Output the (X, Y) coordinate of the center of the cell containing the given text.  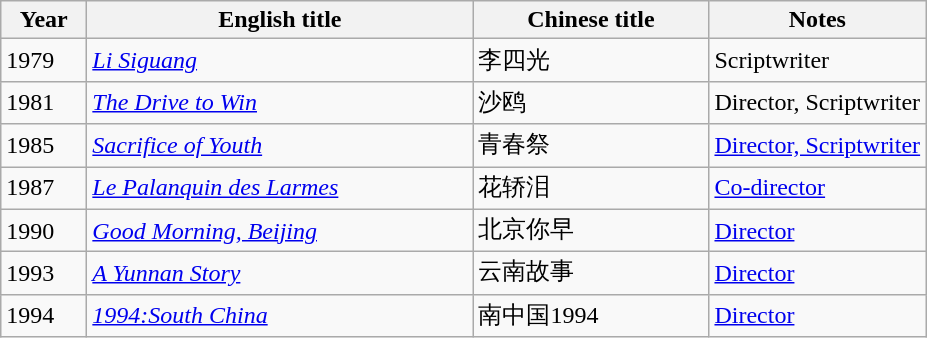
English title (280, 20)
Co-director (818, 188)
沙鸥 (591, 102)
Scriptwriter (818, 60)
A Yunnan Story (280, 274)
青春祭 (591, 146)
1985 (44, 146)
Year (44, 20)
1994 (44, 316)
Notes (818, 20)
Li Siguang (280, 60)
云南故事 (591, 274)
Le Palanquin des Larmes (280, 188)
李四光 (591, 60)
Chinese title (591, 20)
1987 (44, 188)
南中国1994 (591, 316)
花轿泪 (591, 188)
1979 (44, 60)
1994:South China (280, 316)
Good Morning, Beijing (280, 230)
Sacrifice of Youth (280, 146)
1993 (44, 274)
1990 (44, 230)
北京你早 (591, 230)
1981 (44, 102)
The Drive to Win (280, 102)
